Provide the (x, y) coordinate of the cell's center where the given text is located.  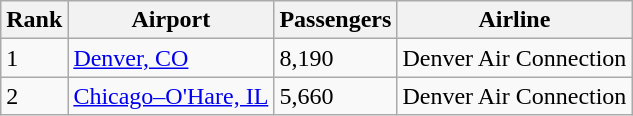
2 (34, 96)
5,660 (336, 96)
8,190 (336, 58)
Airport (171, 20)
Denver, CO (171, 58)
1 (34, 58)
Airline (514, 20)
Passengers (336, 20)
Chicago–O'Hare, IL (171, 96)
Rank (34, 20)
